Pinpoint the cell where the given text exists, returning its (X, Y) midpoint coordinate. 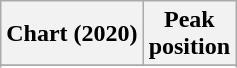
Peakposition (189, 34)
Chart (2020) (72, 34)
